Find where the given text appears and provide that cell's center as (X, Y) coordinate. 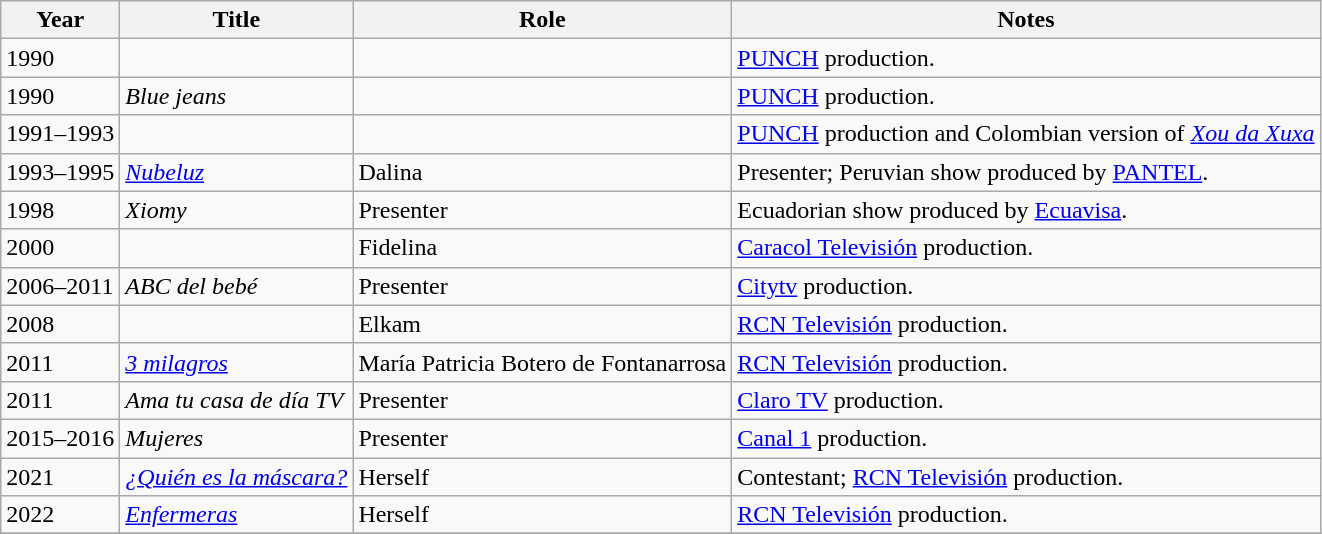
Presenter; Peruvian show produced by PANTEL. (1026, 172)
2021 (60, 477)
Caracol Televisión production. (1026, 248)
1991–1993 (60, 134)
ABC del bebé (236, 286)
Title (236, 20)
Canal 1 production. (1026, 438)
Role (542, 20)
2015–2016 (60, 438)
Mujeres (236, 438)
Ecuadorian show produced by Ecuavisa. (1026, 210)
PUNCH production and Colombian version of Xou da Xuxa (1026, 134)
2006–2011 (60, 286)
Fidelina (542, 248)
1998 (60, 210)
Xiomy (236, 210)
2022 (60, 515)
Elkam (542, 324)
Dalina (542, 172)
Notes (1026, 20)
1993–1995 (60, 172)
Blue jeans (236, 96)
2000 (60, 248)
Ama tu casa de día TV (236, 400)
3 milagros (236, 362)
Contestant; RCN Televisión production. (1026, 477)
2008 (60, 324)
Nubeluz (236, 172)
Year (60, 20)
Claro TV production. (1026, 400)
María Patricia Botero de Fontanarrosa (542, 362)
¿Quién es la máscara? (236, 477)
Enfermeras (236, 515)
Citytv production. (1026, 286)
